Pinpoint the cell where the given text exists, returning its [x, y] midpoint coordinate. 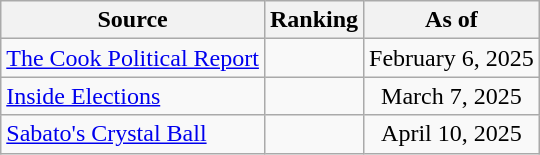
Source [133, 20]
Inside Elections [133, 96]
March 7, 2025 [452, 96]
Sabato's Crystal Ball [133, 134]
Ranking [314, 20]
As of [452, 20]
February 6, 2025 [452, 58]
April 10, 2025 [452, 134]
The Cook Political Report [133, 58]
